Return (X, Y) of the center of cell containing provided text 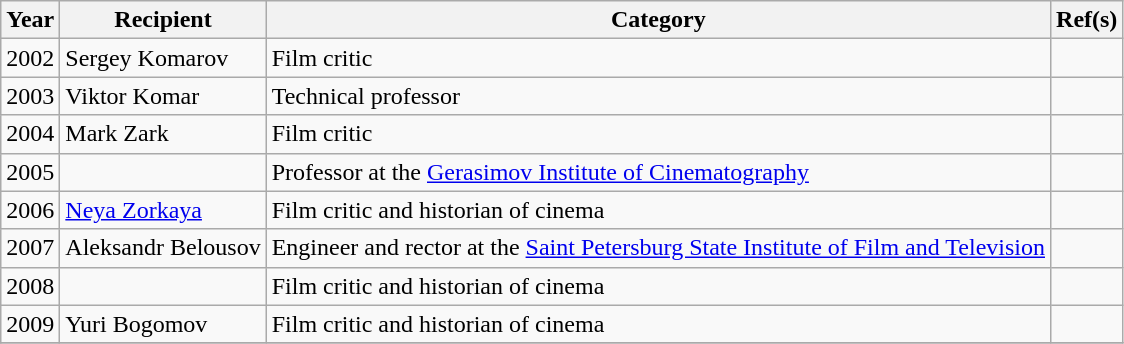
Aleksandr Belousov (163, 248)
Sergey Komarov (163, 58)
Ref(s) (1087, 20)
2005 (30, 172)
Category (658, 20)
2008 (30, 286)
2007 (30, 248)
Recipient (163, 20)
Viktor Komar (163, 96)
Yuri Bogomov (163, 324)
Professor at the Gerasimov Institute of Cinematography (658, 172)
Neya Zorkaya (163, 210)
Technical professor (658, 96)
Year (30, 20)
2003 (30, 96)
Engineer and rector at the Saint Petersburg State Institute of Film and Television (658, 248)
2006 (30, 210)
2009 (30, 324)
Mark Zark (163, 134)
2002 (30, 58)
2004 (30, 134)
